Return [X, Y] of the center of cell containing provided text 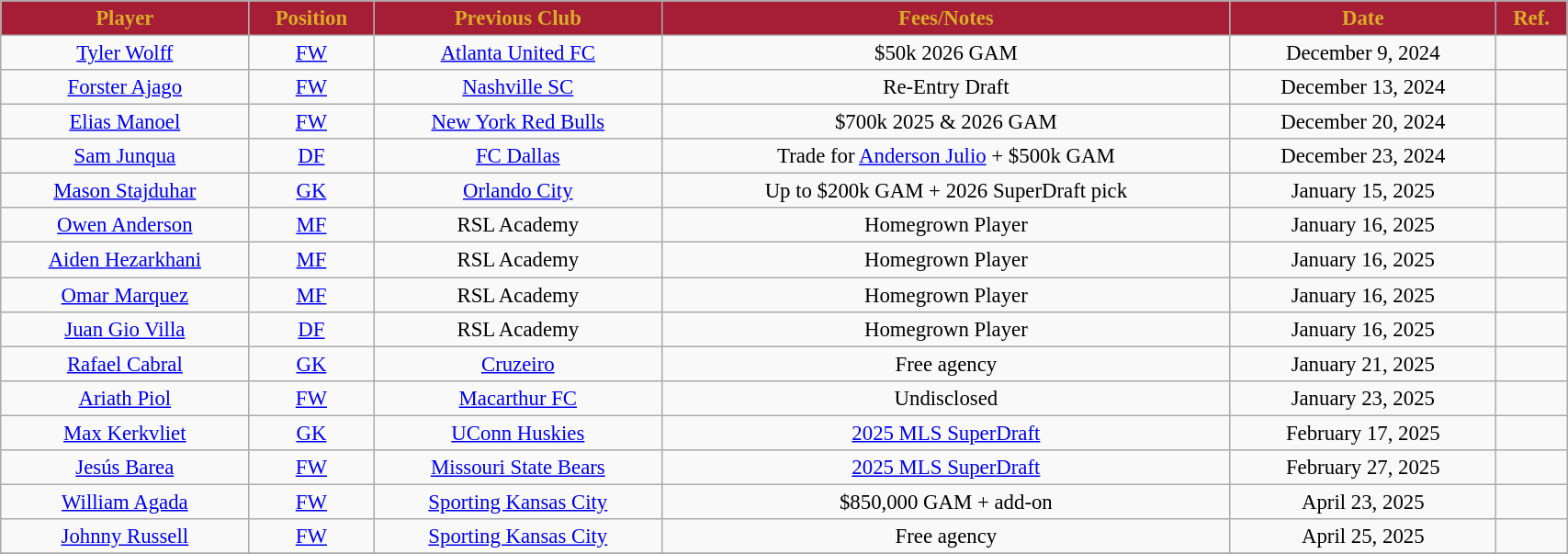
December 13, 2024 [1363, 87]
Trade for Anderson Julio + $500k GAM [946, 156]
Ref. [1532, 18]
December 20, 2024 [1363, 122]
Max Kerkvliet [125, 433]
December 23, 2024 [1363, 156]
Player [125, 18]
Mason Stajduhar [125, 191]
Omar Marquez [125, 295]
FC Dallas [518, 156]
Fees/Notes [946, 18]
February 27, 2025 [1363, 468]
Nashville SC [518, 87]
Johnny Russell [125, 537]
Aiden Hezarkhani [125, 260]
April 25, 2025 [1363, 537]
December 9, 2024 [1363, 53]
Undisclosed [946, 398]
January 21, 2025 [1363, 364]
Up to $200k GAM + 2026 SuperDraft pick [946, 191]
Owen Anderson [125, 225]
New York Red Bulls [518, 122]
Forster Ajago [125, 87]
Elias Manoel [125, 122]
Missouri State Bears [518, 468]
$50k 2026 GAM [946, 53]
William Agada [125, 502]
January 15, 2025 [1363, 191]
Tyler Wolff [125, 53]
Re-Entry Draft [946, 87]
Ariath Piol [125, 398]
Jesús Barea [125, 468]
Date [1363, 18]
$700k 2025 & 2026 GAM [946, 122]
Rafael Cabral [125, 364]
February 17, 2025 [1363, 433]
Sam Junqua [125, 156]
UConn Huskies [518, 433]
Orlando City [518, 191]
Atlanta United FC [518, 53]
Cruzeiro [518, 364]
January 23, 2025 [1363, 398]
Macarthur FC [518, 398]
Juan Gio Villa [125, 329]
Position [311, 18]
Previous Club [518, 18]
April 23, 2025 [1363, 502]
$850,000 GAM + add-on [946, 502]
